Search for the cell housing the specified text and yield its [X, Y] center coordinate. 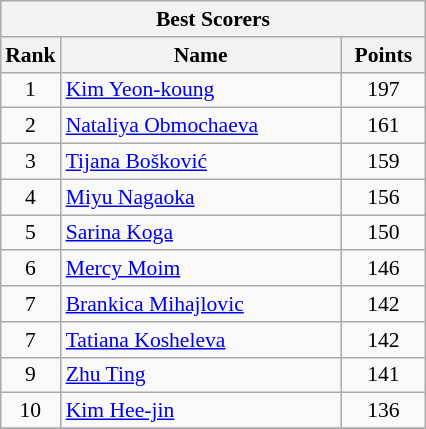
136 [384, 411]
Nataliya Obmochaeva [201, 126]
5 [30, 232]
141 [384, 375]
Mercy Moim [201, 268]
Miyu Nagaoka [201, 197]
Sarina Koga [201, 232]
Tijana Bošković [201, 161]
Rank [30, 54]
2 [30, 126]
Kim Yeon-koung [201, 90]
9 [30, 375]
Kim Hee-jin [201, 411]
Tatiana Kosheleva [201, 339]
150 [384, 232]
10 [30, 411]
3 [30, 161]
Name [201, 54]
159 [384, 161]
Points [384, 54]
Best Scorers [213, 19]
4 [30, 197]
1 [30, 90]
Brankica Mihajlovic [201, 304]
156 [384, 197]
146 [384, 268]
161 [384, 126]
197 [384, 90]
6 [30, 268]
Zhu Ting [201, 375]
